Detect which cell encompasses the target text, then output its [x, y] center coordinate. 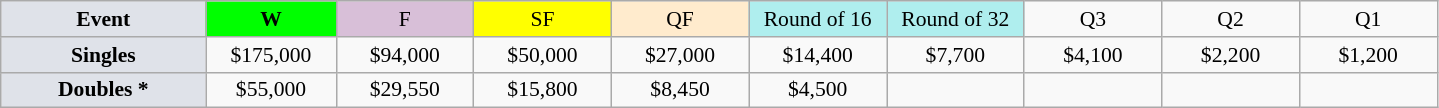
$1,200 [1368, 55]
$15,800 [543, 90]
$27,000 [680, 55]
Round of 16 [818, 19]
Singles [104, 55]
$29,550 [405, 90]
W [271, 19]
$4,500 [818, 90]
$14,400 [818, 55]
$7,700 [955, 55]
Event [104, 19]
$2,200 [1231, 55]
SF [543, 19]
$50,000 [543, 55]
Doubles * [104, 90]
$55,000 [271, 90]
Q1 [1368, 19]
Q2 [1231, 19]
F [405, 19]
Round of 32 [955, 19]
$8,450 [680, 90]
$4,100 [1093, 55]
QF [680, 19]
$175,000 [271, 55]
Q3 [1093, 19]
$94,000 [405, 55]
